Find where the given text appears and provide that cell's center as (x, y) coordinate. 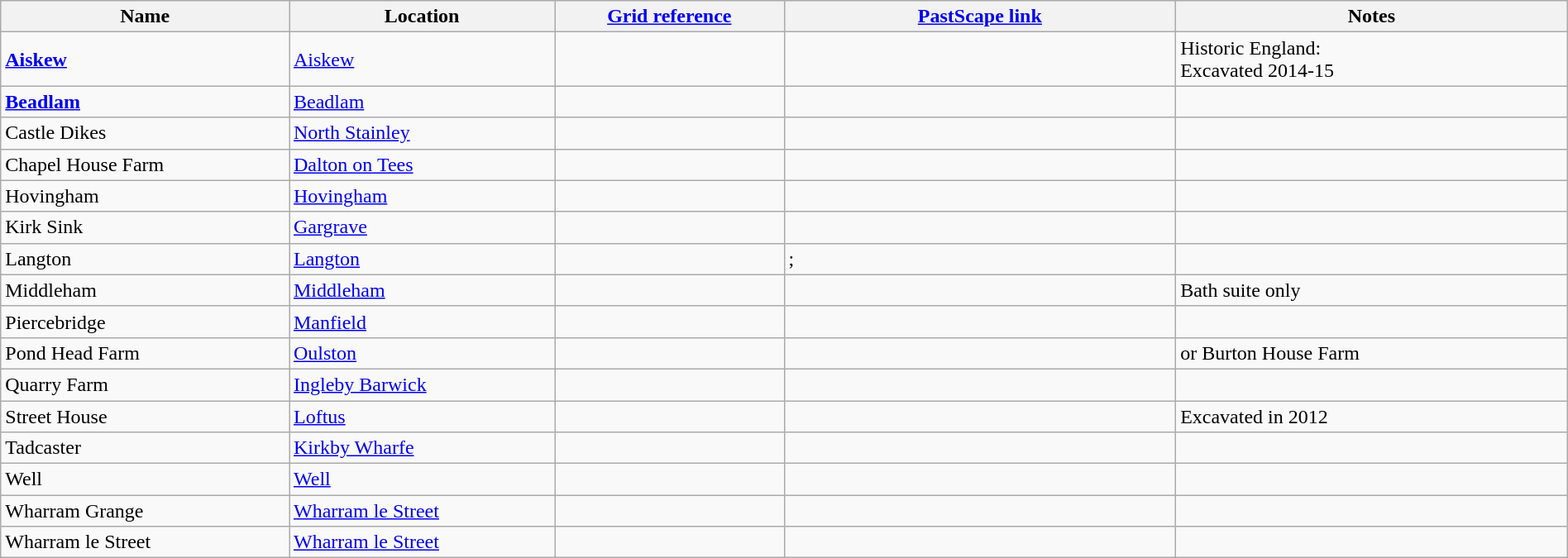
Notes (1372, 17)
Tadcaster (146, 448)
PastScape link (980, 17)
Kirk Sink (146, 227)
Location (422, 17)
Bath suite only (1372, 290)
Street House (146, 416)
Historic England: Excavated 2014-15 (1372, 60)
Name (146, 17)
Wharram Grange (146, 511)
; (980, 259)
Gargrave (422, 227)
Dalton on Tees (422, 165)
Piercebridge (146, 322)
Loftus (422, 416)
Manfield (422, 322)
Grid reference (670, 17)
or Burton House Farm (1372, 353)
Quarry Farm (146, 384)
Ingleby Barwick (422, 384)
North Stainley (422, 133)
Kirkby Wharfe (422, 448)
Castle Dikes (146, 133)
Excavated in 2012 (1372, 416)
Pond Head Farm (146, 353)
Oulston (422, 353)
Chapel House Farm (146, 165)
